Find where the given text appears and provide that cell's center as (X, Y) coordinate. 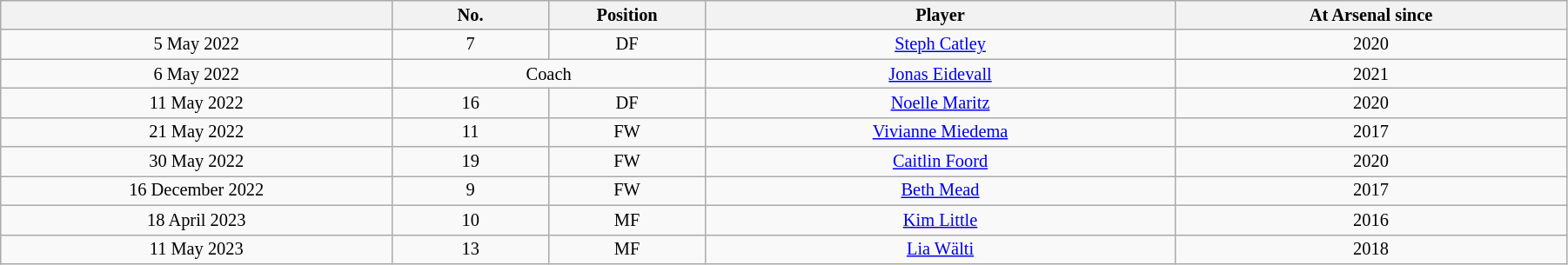
18 April 2023 (197, 220)
Position (627, 15)
16 December 2022 (197, 190)
Noelle Maritz (941, 103)
7 (471, 44)
Kim Little (941, 220)
2016 (1371, 220)
11 (471, 132)
2021 (1371, 74)
Vivianne Miedema (941, 132)
2018 (1371, 249)
10 (471, 220)
No. (471, 15)
At Arsenal since (1371, 15)
Jonas Eidevall (941, 74)
19 (471, 162)
Player (941, 15)
Caitlin Foord (941, 162)
21 May 2022 (197, 132)
Coach (549, 74)
5 May 2022 (197, 44)
11 May 2022 (197, 103)
11 May 2023 (197, 249)
30 May 2022 (197, 162)
6 May 2022 (197, 74)
9 (471, 190)
13 (471, 249)
Beth Mead (941, 190)
Steph Catley (941, 44)
16 (471, 103)
Lia Wälti (941, 249)
